From the cell containing the given text, extract its center point as (X, Y) coordinate. 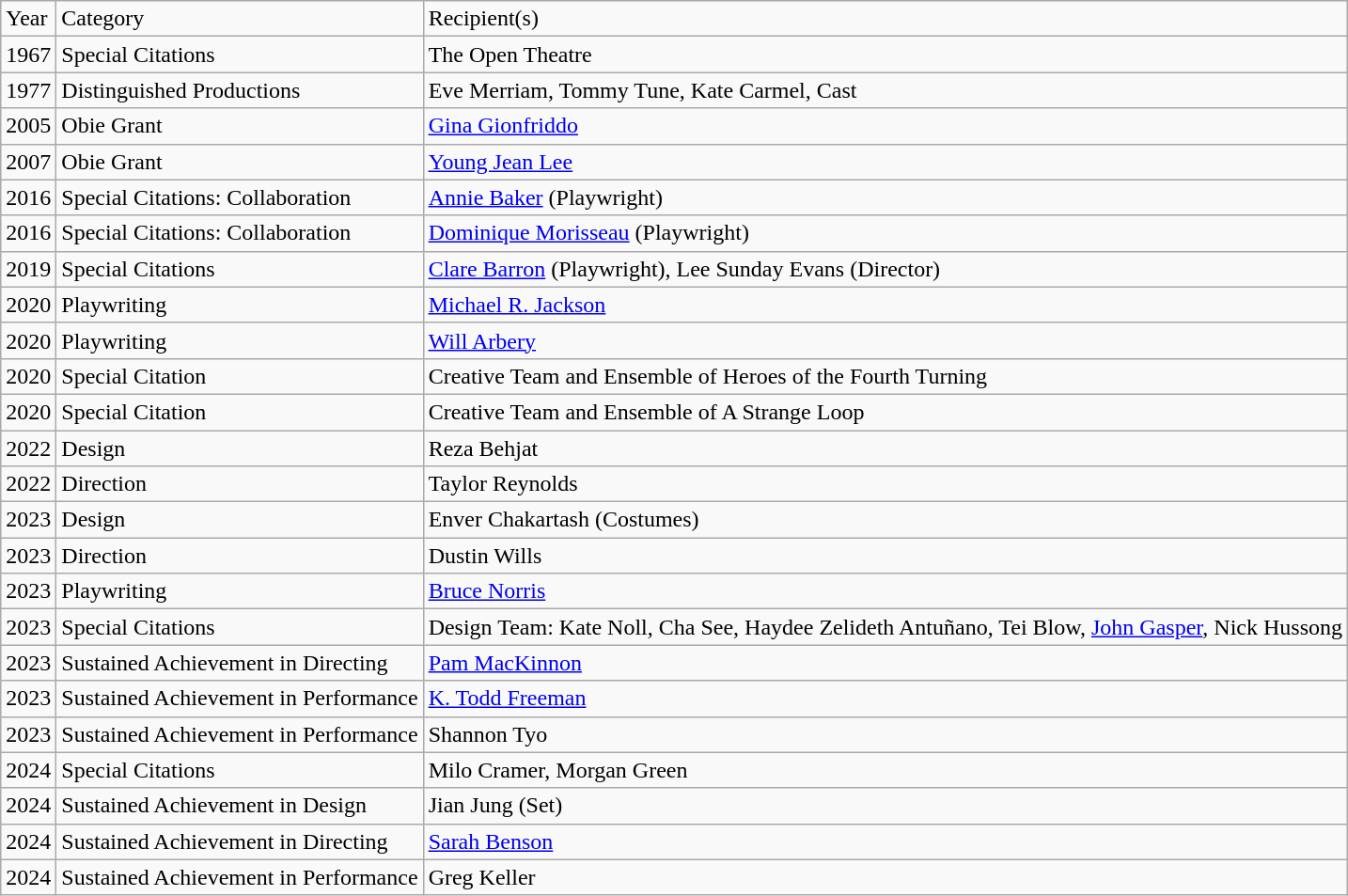
2005 (28, 126)
Dominique Morisseau (Playwright) (886, 233)
Shannon Tyo (886, 734)
Bruce Norris (886, 591)
Reza Behjat (886, 448)
Creative Team and Ensemble of Heroes of the Fourth Turning (886, 376)
Young Jean Lee (886, 162)
K. Todd Freeman (886, 699)
2007 (28, 162)
Distinguished Productions (240, 90)
Will Arbery (886, 340)
Dustin Wills (886, 556)
Sarah Benson (886, 841)
Annie Baker (Playwright) (886, 197)
1967 (28, 55)
Recipient(s) (886, 19)
Sustained Achievement in Design (240, 806)
Taylor Reynolds (886, 484)
Creative Team and Ensemble of A Strange Loop (886, 412)
1977 (28, 90)
Year (28, 19)
The Open Theatre (886, 55)
2019 (28, 269)
Design Team: Kate Noll, Cha See, Haydee Zelideth Antuñano, Tei Blow, John Gasper, Nick Hussong (886, 627)
Eve Merriam, Tommy Tune, Kate Carmel, Cast (886, 90)
Clare Barron (Playwright), Lee Sunday Evans (Director) (886, 269)
Greg Keller (886, 877)
Gina Gionfriddo (886, 126)
Jian Jung (Set) (886, 806)
Michael R. Jackson (886, 305)
Category (240, 19)
Enver Chakartash (Costumes) (886, 520)
Pam MacKinnon (886, 663)
Milo Cramer, Morgan Green (886, 770)
